Find where the given text appears and provide that cell's center as [x, y] coordinate. 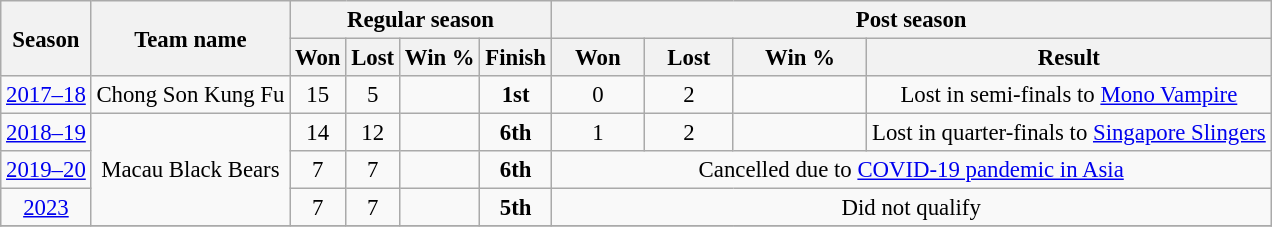
Did not qualify [911, 208]
Result [1069, 58]
2019–20 [46, 170]
5th [516, 208]
15 [318, 95]
Lost in semi-finals to Mono Vampire [1069, 95]
Post season [911, 20]
5 [373, 95]
14 [318, 133]
Cancelled due to COVID-19 pandemic in Asia [911, 170]
Chong Son Kung Fu [190, 95]
Season [46, 38]
2017–18 [46, 95]
Macau Black Bears [190, 170]
Team name [190, 38]
2018–19 [46, 133]
Lost in quarter-finals to Singapore Slingers [1069, 133]
2023 [46, 208]
12 [373, 133]
Regular season [421, 20]
1st [516, 95]
0 [598, 95]
1 [598, 133]
Finish [516, 58]
